Find where the given text appears and provide that cell's center as (X, Y) coordinate. 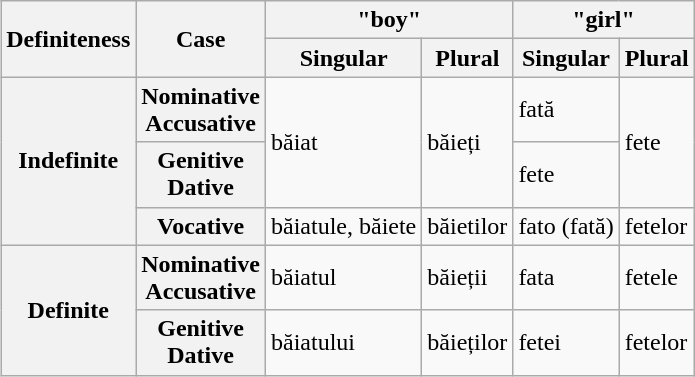
băieților (468, 342)
fetele (656, 278)
fata (566, 278)
băiat (343, 142)
"girl" (604, 20)
Case (201, 39)
"boy" (388, 20)
Definiteness (68, 39)
băietilor (468, 226)
băiatului (343, 342)
Definite (68, 310)
fată (566, 110)
fetei (566, 342)
băieți (468, 142)
fato (fată) (566, 226)
băiatul (343, 278)
băieții (468, 278)
Vocative (201, 226)
Indefinite (68, 161)
băiatule, băiete (343, 226)
